Capture the cell that displays the provided text and extract its (x, y) central coordinate. 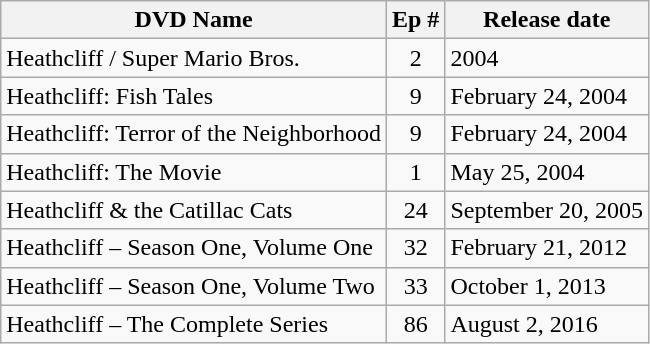
Heathcliff: Terror of the Neighborhood (194, 134)
1 (415, 172)
May 25, 2004 (547, 172)
Ep # (415, 20)
24 (415, 210)
October 1, 2013 (547, 286)
86 (415, 324)
Heathcliff – The Complete Series (194, 324)
2004 (547, 58)
32 (415, 248)
Heathcliff & the Catillac Cats (194, 210)
September 20, 2005 (547, 210)
DVD Name (194, 20)
Heathcliff – Season One, Volume Two (194, 286)
33 (415, 286)
2 (415, 58)
Heathcliff / Super Mario Bros. (194, 58)
Heathcliff – Season One, Volume One (194, 248)
Release date (547, 20)
Heathcliff: Fish Tales (194, 96)
February 21, 2012 (547, 248)
Heathcliff: The Movie (194, 172)
August 2, 2016 (547, 324)
